Return the [x, y] coordinate for the center point of the cell that contains the specified text.  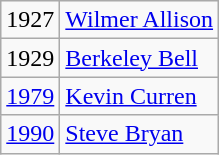
1927 [30, 20]
1979 [30, 96]
Kevin Curren [140, 96]
Steve Bryan [140, 134]
1990 [30, 134]
1929 [30, 58]
Berkeley Bell [140, 58]
Wilmer Allison [140, 20]
